Capture the cell that displays the provided text and extract its [X, Y] central coordinate. 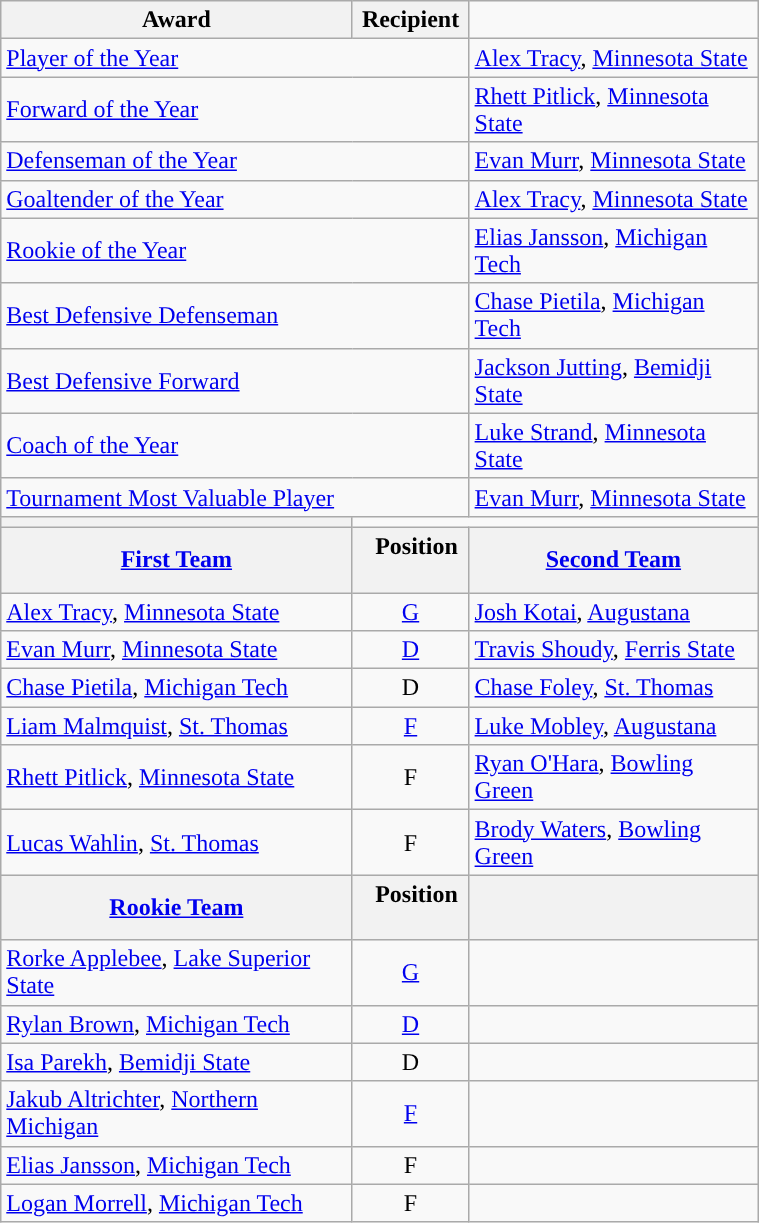
Best Defensive Defenseman [235, 316]
Best Defensive Forward [235, 380]
Isa Parekh, Bemidji State [176, 1062]
Player of the Year [235, 58]
Logan Morrell, Michigan Tech [176, 1203]
Luke Mobley, Augustana [614, 726]
Brody Waters, Bowling Green [614, 842]
Rorke Applebee, Lake Superior State [176, 972]
Award [176, 20]
Lucas Wahlin, St. Thomas [176, 842]
Liam Malmquist, St. Thomas [176, 726]
Coach of the Year [235, 446]
Chase Foley, St. Thomas [614, 688]
Josh Kotai, Augustana [614, 611]
First Team [176, 560]
Rookie of the Year [235, 250]
Recipient [410, 20]
Ryan O'Hara, Bowling Green [614, 778]
Rookie Team [176, 908]
Rylan Brown, Michigan Tech [176, 1024]
Second Team [614, 560]
Defenseman of the Year [235, 161]
Forward of the Year [235, 110]
Goaltender of the Year [235, 199]
Jakub Altrichter, Northern Michigan [176, 1114]
Travis Shoudy, Ferris State [614, 650]
Tournament Most Valuable Player [235, 497]
Jackson Jutting, Bemidji State [614, 380]
Luke Strand, Minnesota State [614, 446]
